Identify which cell holds the provided text, then report its (x, y) central coordinate. 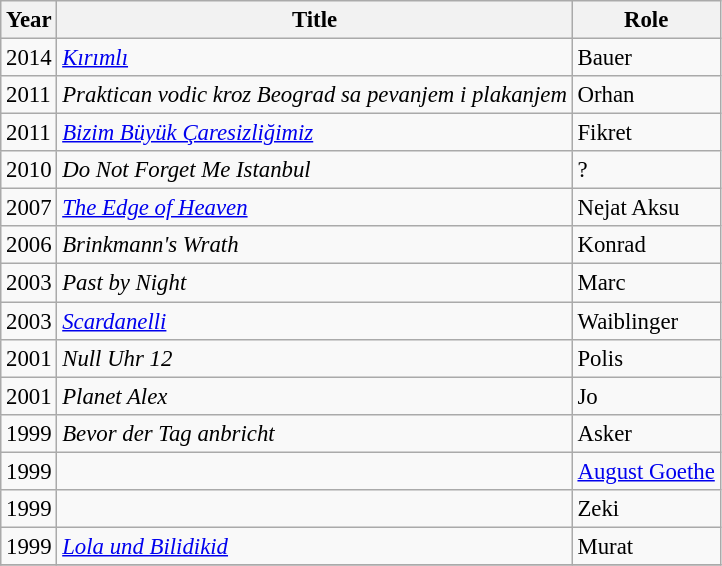
2010 (29, 170)
Year (29, 20)
Role (646, 20)
Polis (646, 358)
Do Not Forget Me Istanbul (314, 170)
2006 (29, 245)
Bizim Büyük Çaresizliğimiz (314, 133)
Fikret (646, 133)
Zeki (646, 509)
August Goethe (646, 471)
Marc (646, 283)
Asker (646, 433)
Praktican vodic kroz Beograd sa pevanjem i plakanjem (314, 95)
Nejat Aksu (646, 208)
Bevor der Tag anbricht (314, 433)
2014 (29, 58)
Title (314, 20)
2007 (29, 208)
Waiblinger (646, 321)
Brinkmann's Wrath (314, 245)
Jo (646, 396)
Orhan (646, 95)
Scardanelli (314, 321)
Murat (646, 546)
Past by Night (314, 283)
? (646, 170)
Bauer (646, 58)
Konrad (646, 245)
The Edge of Heaven (314, 208)
Lola und Bilidikid (314, 546)
Planet Alex (314, 396)
Kırımlı (314, 58)
Null Uhr 12 (314, 358)
